Output the (X, Y) coordinate of the center of the cell containing the given text.  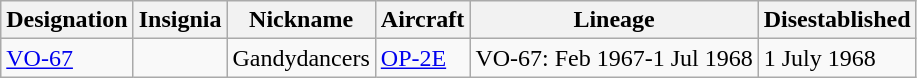
Designation (67, 20)
Gandydancers (301, 58)
VO-67: Feb 1967-1 Jul 1968 (614, 58)
Nickname (301, 20)
1 July 1968 (837, 58)
OP-2E (422, 58)
Disestablished (837, 20)
Lineage (614, 20)
Insignia (180, 20)
Aircraft (422, 20)
VO-67 (67, 58)
